Output the (x, y) coordinate of the center of the cell containing the given text.  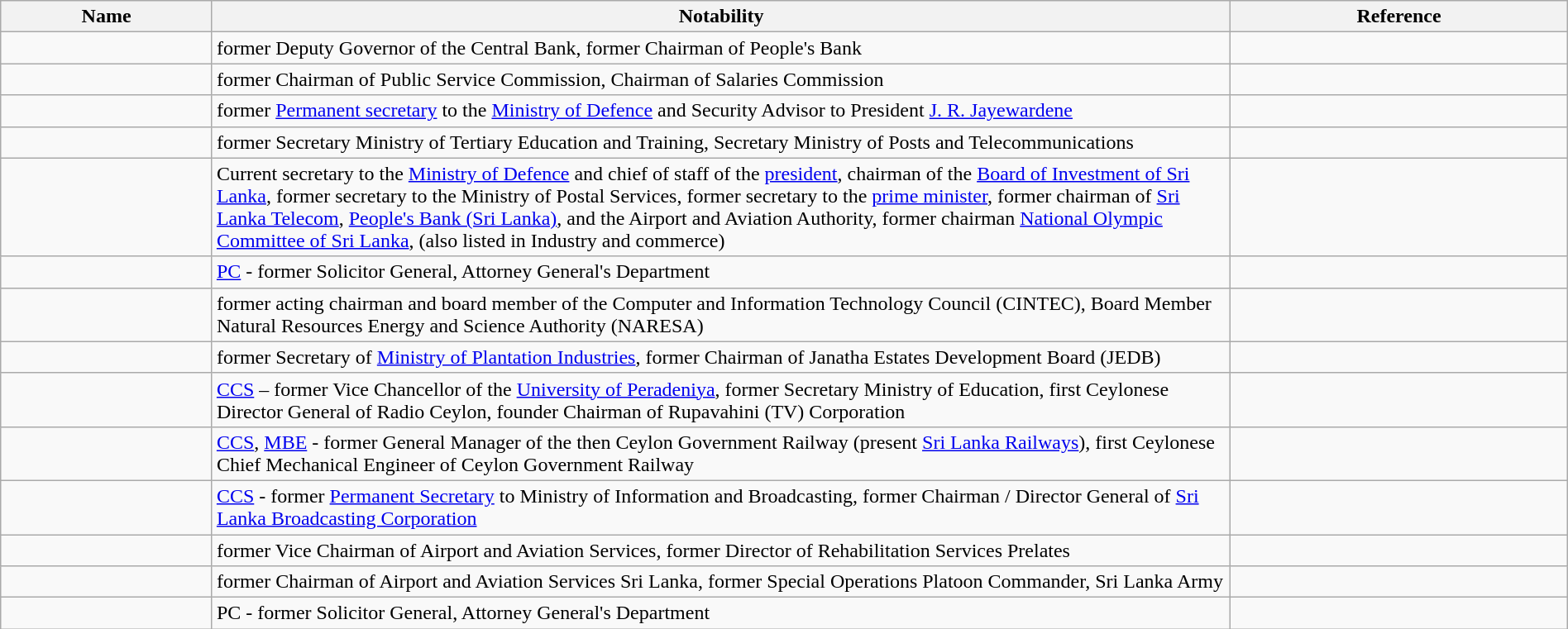
former Secretary Ministry of Tertiary Education and Training, Secretary Ministry of Posts and Telecommunications (721, 142)
former Chairman of Public Service Commission, Chairman of Salaries Commission (721, 79)
former Secretary of Ministry of Plantation Industries, former Chairman of Janatha Estates Development Board (JEDB) (721, 357)
former Permanent secretary to the Ministry of Defence and Security Advisor to President J. R. Jayewardene (721, 111)
Reference (1399, 17)
former Vice Chairman of Airport and Aviation Services, former Director of Rehabilitation Services Prelates (721, 550)
Notability (721, 17)
former Deputy Governor of the Central Bank, former Chairman of People's Bank (721, 48)
Name (107, 17)
former Chairman of Airport and Aviation Services Sri Lanka, former Special Operations Platoon Commander, Sri Lanka Army (721, 582)
